Return (X, Y) of the center of cell containing provided text 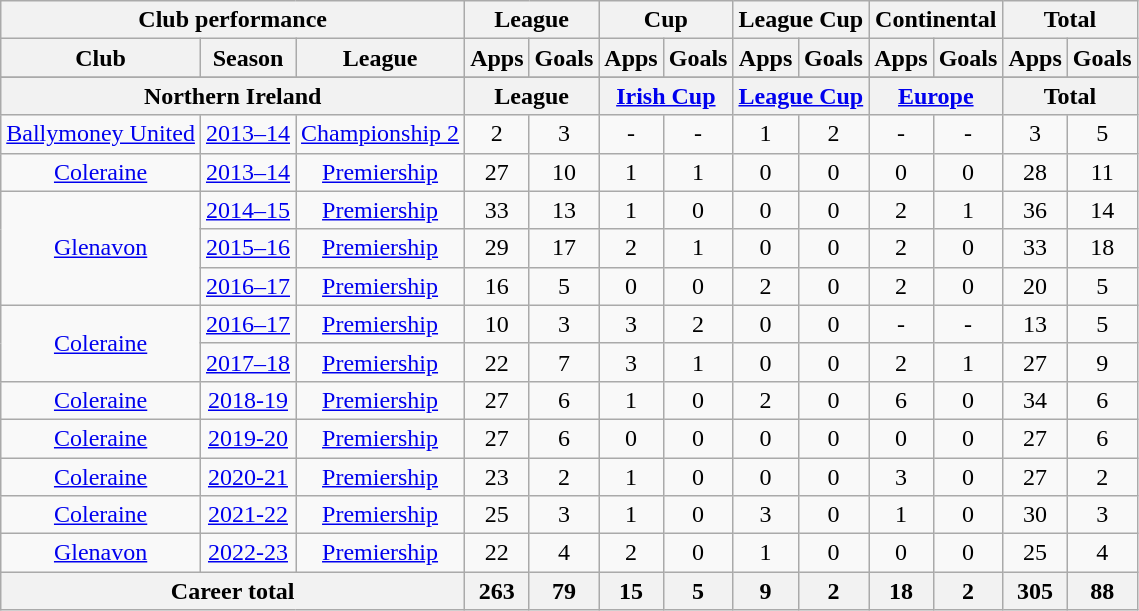
16 (497, 286)
88 (1102, 591)
17 (564, 248)
Ballymoney United (101, 134)
Continental (936, 20)
Career total (233, 591)
263 (497, 591)
23 (497, 477)
36 (1035, 210)
2017–18 (248, 362)
Club (101, 58)
2022-23 (248, 553)
2019-20 (248, 438)
Irish Cup (666, 96)
Championship 2 (380, 134)
14 (1102, 210)
Club performance (233, 20)
29 (497, 248)
28 (1035, 172)
Europe (936, 96)
79 (564, 591)
30 (1035, 515)
2021-22 (248, 515)
2018-19 (248, 400)
Cup (666, 20)
15 (631, 591)
2015–16 (248, 248)
20 (1035, 286)
2020-21 (248, 477)
Season (248, 58)
11 (1102, 172)
2014–15 (248, 210)
34 (1035, 400)
Northern Ireland (233, 96)
7 (564, 362)
305 (1035, 591)
